Return (x, y) of the center of cell containing provided text 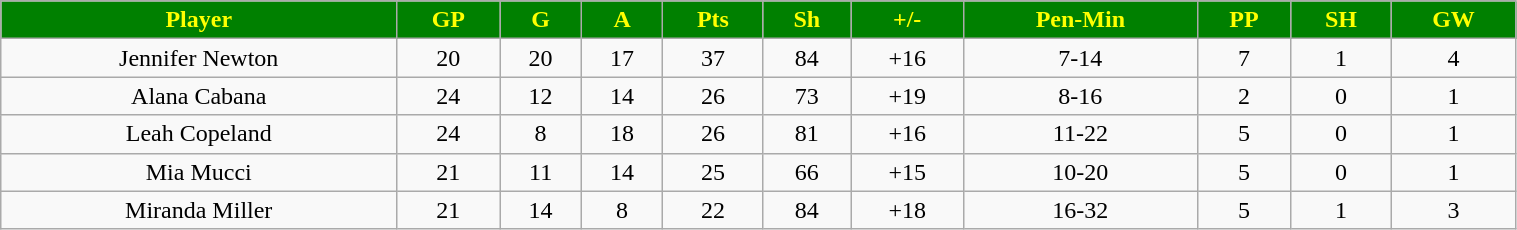
7-14 (1080, 58)
Pts (713, 20)
11 (540, 172)
12 (540, 96)
PP (1244, 20)
3 (1454, 210)
17 (622, 58)
81 (807, 134)
Alana Cabana (199, 96)
Miranda Miller (199, 210)
GP (448, 20)
8-16 (1080, 96)
37 (713, 58)
G (540, 20)
+15 (908, 172)
A (622, 20)
4 (1454, 58)
11-22 (1080, 134)
16-32 (1080, 210)
18 (622, 134)
22 (713, 210)
GW (1454, 20)
25 (713, 172)
Pen-Min (1080, 20)
+19 (908, 96)
7 (1244, 58)
SH (1341, 20)
Sh (807, 20)
Player (199, 20)
Mia Mucci (199, 172)
Jennifer Newton (199, 58)
+/- (908, 20)
10-20 (1080, 172)
Leah Copeland (199, 134)
+18 (908, 210)
66 (807, 172)
2 (1244, 96)
73 (807, 96)
